Scan for the cell matching the given text and deliver its [X, Y] coordinate at center. 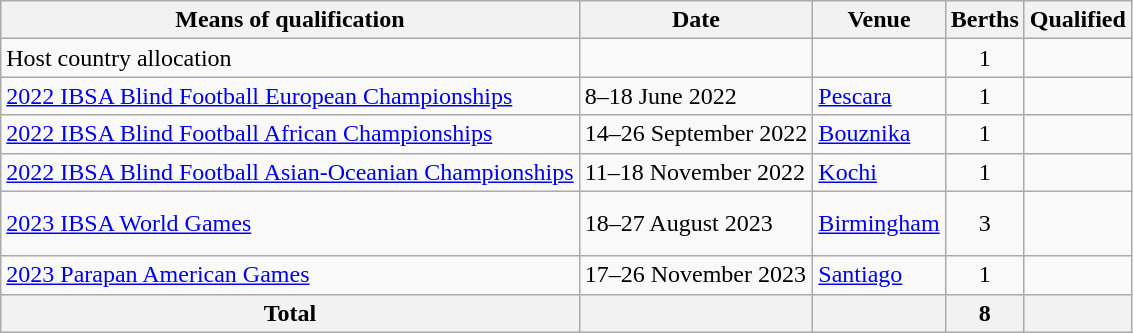
14–26 September 2022 [696, 134]
Santiago [879, 275]
17–26 November 2023 [696, 275]
2023 Parapan American Games [290, 275]
2022 IBSA Blind Football European Championships [290, 96]
Date [696, 20]
Kochi [879, 172]
Means of qualification [290, 20]
Venue [879, 20]
Total [290, 313]
Pescara [879, 96]
8–18 June 2022 [696, 96]
18–27 August 2023 [696, 224]
Birmingham [879, 224]
Host country allocation [290, 58]
11–18 November 2022 [696, 172]
3 [984, 224]
2022 IBSA Blind Football Asian-Oceanian Championships [290, 172]
2023 IBSA World Games [290, 224]
2022 IBSA Blind Football African Championships [290, 134]
Qualified [1078, 20]
Berths [984, 20]
8 [984, 313]
Bouznika [879, 134]
